From the cell containing the given text, extract its center point as [x, y] coordinate. 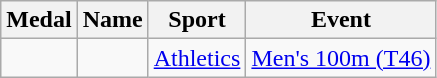
Event [341, 20]
Athletics [197, 58]
Medal [39, 20]
Men's 100m (T46) [341, 58]
Sport [197, 20]
Name [112, 20]
